Extract the (X, Y) coordinate from the center of the cell holding the provided text.  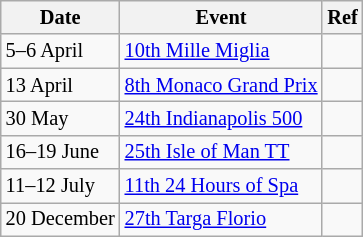
5–6 April (60, 51)
27th Targa Florio (222, 219)
11th 24 Hours of Spa (222, 186)
Ref (342, 17)
8th Monaco Grand Prix (222, 85)
Date (60, 17)
25th Isle of Man TT (222, 152)
13 April (60, 85)
30 May (60, 118)
20 December (60, 219)
Event (222, 17)
11–12 July (60, 186)
16–19 June (60, 152)
10th Mille Miglia (222, 51)
24th Indianapolis 500 (222, 118)
